Locate the cell with the specified text and output its (X, Y) center coordinate. 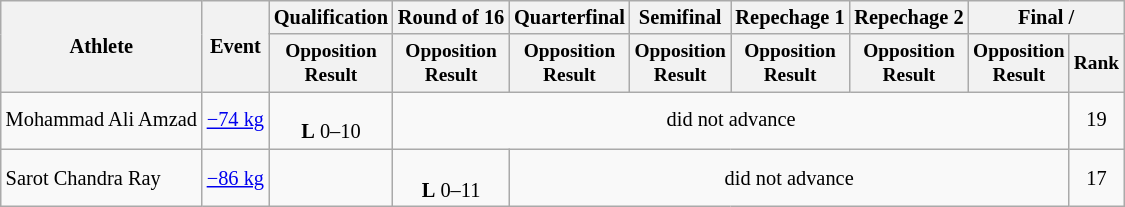
Rank (1096, 62)
−86 kg (236, 178)
−74 kg (236, 120)
Mohammad Ali Amzad (102, 120)
Repechage 1 (790, 17)
19 (1096, 120)
Event (236, 46)
17 (1096, 178)
Repechage 2 (908, 17)
Quarterfinal (570, 17)
Sarot Chandra Ray (102, 178)
Round of 16 (451, 17)
L 0–11 (451, 178)
Semifinal (680, 17)
Final / (1046, 17)
Qualification (331, 17)
Athlete (102, 46)
L 0–10 (331, 120)
